Detect which cell encompasses the target text, then output its [x, y] center coordinate. 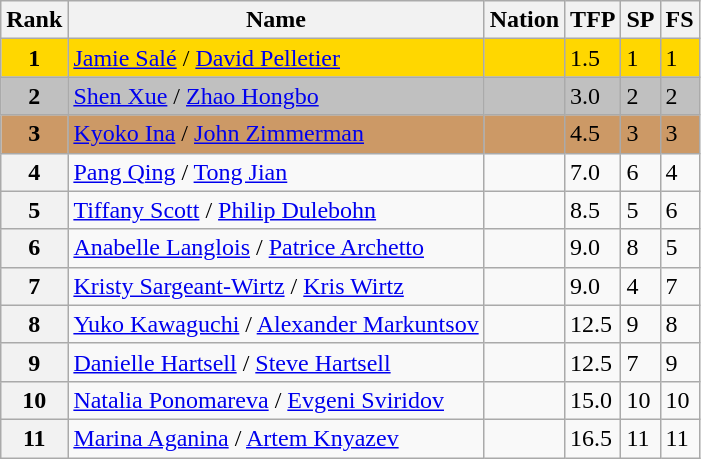
15.0 [593, 400]
Shen Xue / Zhao Hongbo [276, 96]
SP [640, 20]
Rank [34, 20]
Jamie Salé / David Pelletier [276, 58]
Kristy Sargeant-Wirtz / Kris Wirtz [276, 286]
Anabelle Langlois / Patrice Archetto [276, 248]
1.5 [593, 58]
TFP [593, 20]
FS [680, 20]
Natalia Ponomareva / Evgeni Sviridov [276, 400]
7.0 [593, 172]
Marina Aganina / Artem Knyazev [276, 438]
Name [276, 20]
Kyoko Ina / John Zimmerman [276, 134]
Tiffany Scott / Philip Dulebohn [276, 210]
8.5 [593, 210]
Yuko Kawaguchi / Alexander Markuntsov [276, 324]
Nation [524, 20]
3.0 [593, 96]
Danielle Hartsell / Steve Hartsell [276, 362]
16.5 [593, 438]
Pang Qing / Tong Jian [276, 172]
4.5 [593, 134]
